For the text-containing cell, return its midpoint in (X, Y) coordinate format. 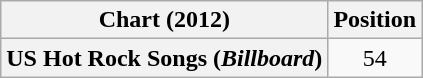
Position (375, 20)
Chart (2012) (164, 20)
54 (375, 58)
US Hot Rock Songs (Billboard) (164, 58)
